Pinpoint the cell where the given text exists, returning its [X, Y] midpoint coordinate. 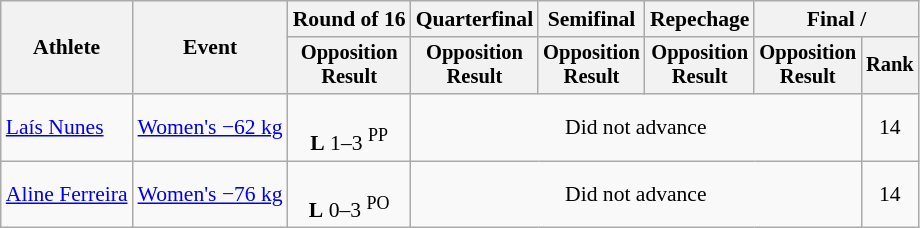
Round of 16 [350, 19]
Repechage [700, 19]
Athlete [67, 48]
Women's −62 kg [210, 128]
Final / [836, 19]
L 1–3 PP [350, 128]
Laís Nunes [67, 128]
Semifinal [592, 19]
Aline Ferreira [67, 194]
Event [210, 48]
Rank [890, 66]
Women's −76 kg [210, 194]
L 0–3 PO [350, 194]
Quarterfinal [475, 19]
